Extract the [X, Y] coordinate from the center of the cell holding the provided text.  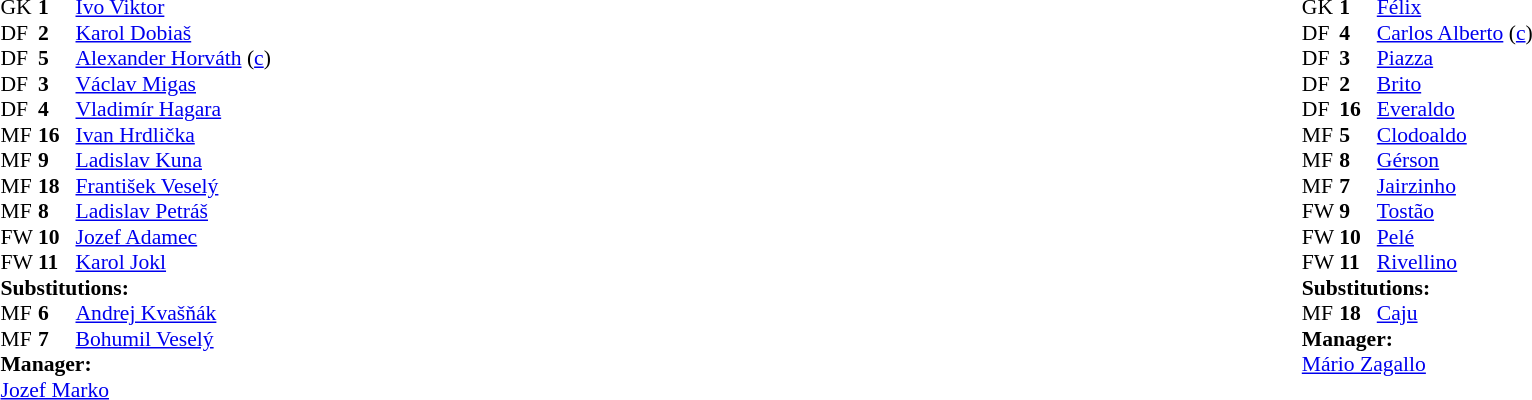
Vladimír Hagara [174, 109]
Karol Jokl [174, 263]
Ivan Hrdlička [174, 135]
Karol Dobiaš [174, 33]
Ladislav Petráš [174, 211]
Alexander Horváth (c) [174, 59]
Substitutions: [135, 288]
Jozef Adamec [174, 237]
Manager: [135, 365]
Václav Migas [174, 84]
Bohumil Veselý [174, 339]
Andrej Kvašňák [174, 313]
6 [57, 313]
František Veselý [174, 186]
Ladislav Kuna [174, 161]
